From the cell containing the given text, extract its center point as (x, y) coordinate. 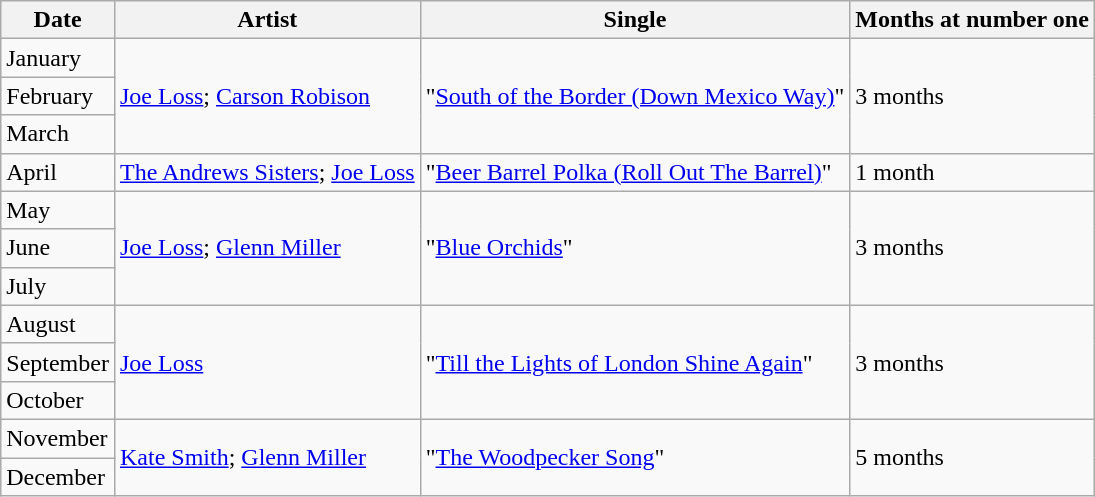
"South of the Border (Down Mexico Way)" (635, 96)
January (58, 58)
Joe Loss; Glenn Miller (267, 248)
November (58, 438)
5 months (972, 457)
Joe Loss (267, 362)
March (58, 134)
Joe Loss; Carson Robison (267, 96)
Single (635, 20)
"Till the Lights of London Shine Again" (635, 362)
June (58, 248)
"Beer Barrel Polka (Roll Out The Barrel)" (635, 172)
1 month (972, 172)
Months at number one (972, 20)
Date (58, 20)
February (58, 96)
September (58, 362)
December (58, 477)
May (58, 210)
"The Woodpecker Song" (635, 457)
August (58, 324)
Kate Smith; Glenn Miller (267, 457)
July (58, 286)
Artist (267, 20)
"Blue Orchids" (635, 248)
October (58, 400)
The Andrews Sisters; Joe Loss (267, 172)
April (58, 172)
